Provide the (X, Y) coordinate of the cell's center where the given text is located.  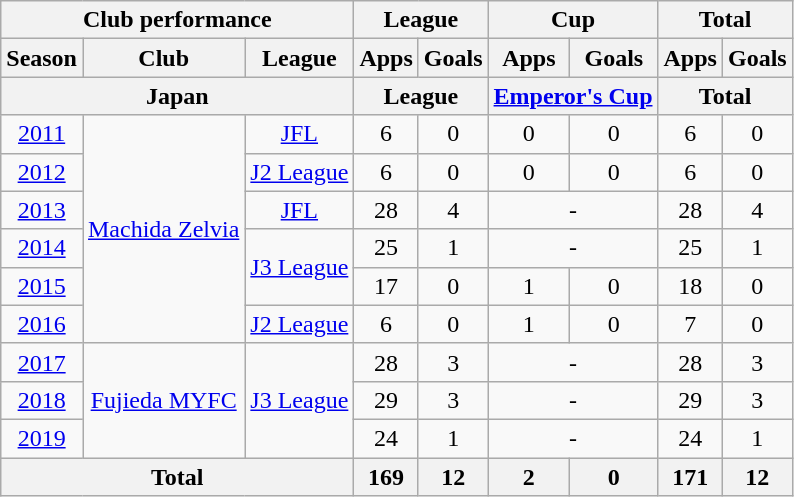
2011 (42, 134)
2013 (42, 210)
Fujieda MYFC (163, 400)
169 (386, 477)
18 (690, 286)
Emperor's Cup (573, 96)
171 (690, 477)
Machida Zelvia (163, 229)
2017 (42, 362)
7 (690, 324)
Japan (178, 96)
Season (42, 58)
2 (529, 477)
17 (386, 286)
Cup (573, 20)
2019 (42, 438)
2014 (42, 248)
2016 (42, 324)
Club (163, 58)
2018 (42, 400)
2012 (42, 172)
2015 (42, 286)
Club performance (178, 20)
